Return the [X, Y] coordinate for the center point of the cell that contains the specified text.  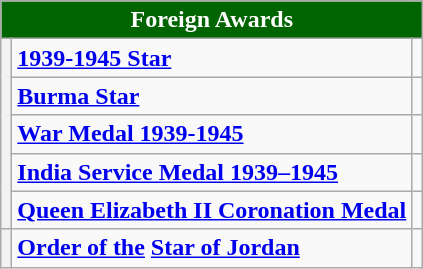
Order of the Star of Jordan [212, 248]
War Medal 1939-1945 [212, 134]
Burma Star [212, 96]
Foreign Awards [212, 20]
Queen Elizabeth II Coronation Medal [212, 210]
India Service Medal 1939–1945 [212, 172]
1939-1945 Star [212, 58]
